Find where the given text appears and provide that cell's center as (X, Y) coordinate. 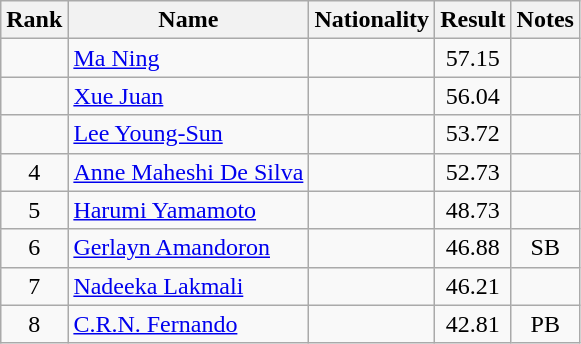
Gerlayn Amandoron (188, 248)
Ma Ning (188, 58)
PB (545, 324)
42.81 (473, 324)
48.73 (473, 210)
Anne Maheshi De Silva (188, 172)
46.21 (473, 286)
Result (473, 20)
5 (34, 210)
Name (188, 20)
53.72 (473, 134)
7 (34, 286)
Rank (34, 20)
56.04 (473, 96)
57.15 (473, 58)
Nationality (372, 20)
46.88 (473, 248)
Nadeeka Lakmali (188, 286)
Xue Juan (188, 96)
Harumi Yamamoto (188, 210)
8 (34, 324)
52.73 (473, 172)
Lee Young-Sun (188, 134)
C.R.N. Fernando (188, 324)
Notes (545, 20)
SB (545, 248)
6 (34, 248)
4 (34, 172)
